Find where the given text appears and provide that cell's center as (X, Y) coordinate. 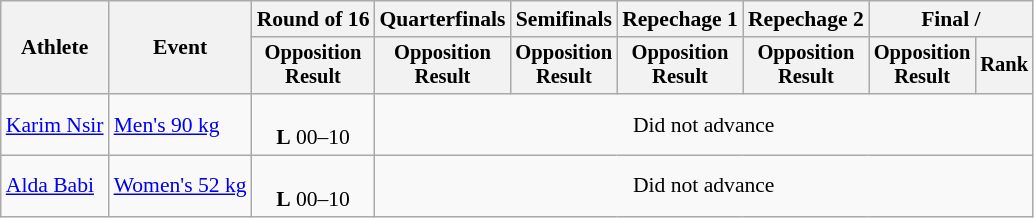
Round of 16 (314, 19)
Event (180, 48)
Final / (951, 19)
Repechage 1 (680, 19)
Men's 90 kg (180, 124)
Quarterfinals (442, 19)
Karim Nsir (55, 124)
Rank (1004, 66)
Repechage 2 (806, 19)
Women's 52 kg (180, 186)
Athlete (55, 48)
Alda Babi (55, 186)
Semifinals (564, 19)
